Find where the given text appears and provide that cell's center as (X, Y) coordinate. 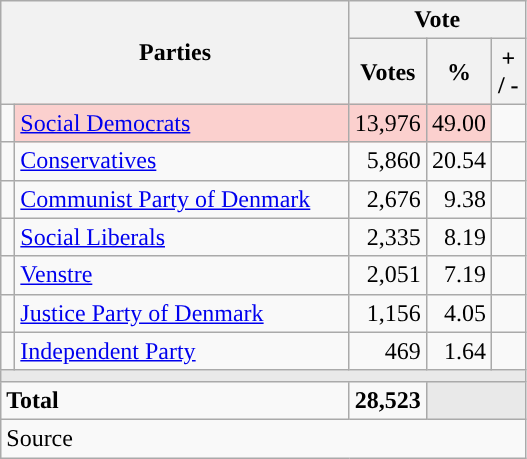
20.54 (458, 161)
Vote (437, 20)
2,335 (388, 237)
Social Liberals (182, 237)
Venstre (182, 275)
5,860 (388, 161)
% (458, 72)
Social Democrats (182, 123)
28,523 (388, 400)
2,676 (388, 199)
Total (176, 400)
4.05 (458, 313)
Justice Party of Denmark (182, 313)
Votes (388, 72)
Independent Party (182, 351)
13,976 (388, 123)
7.19 (458, 275)
1,156 (388, 313)
2,051 (388, 275)
Communist Party of Denmark (182, 199)
+ / - (508, 72)
469 (388, 351)
49.00 (458, 123)
Parties (176, 52)
Source (263, 438)
Conservatives (182, 161)
9.38 (458, 199)
1.64 (458, 351)
8.19 (458, 237)
